Pinpoint the cell where the given text exists, returning its (X, Y) midpoint coordinate. 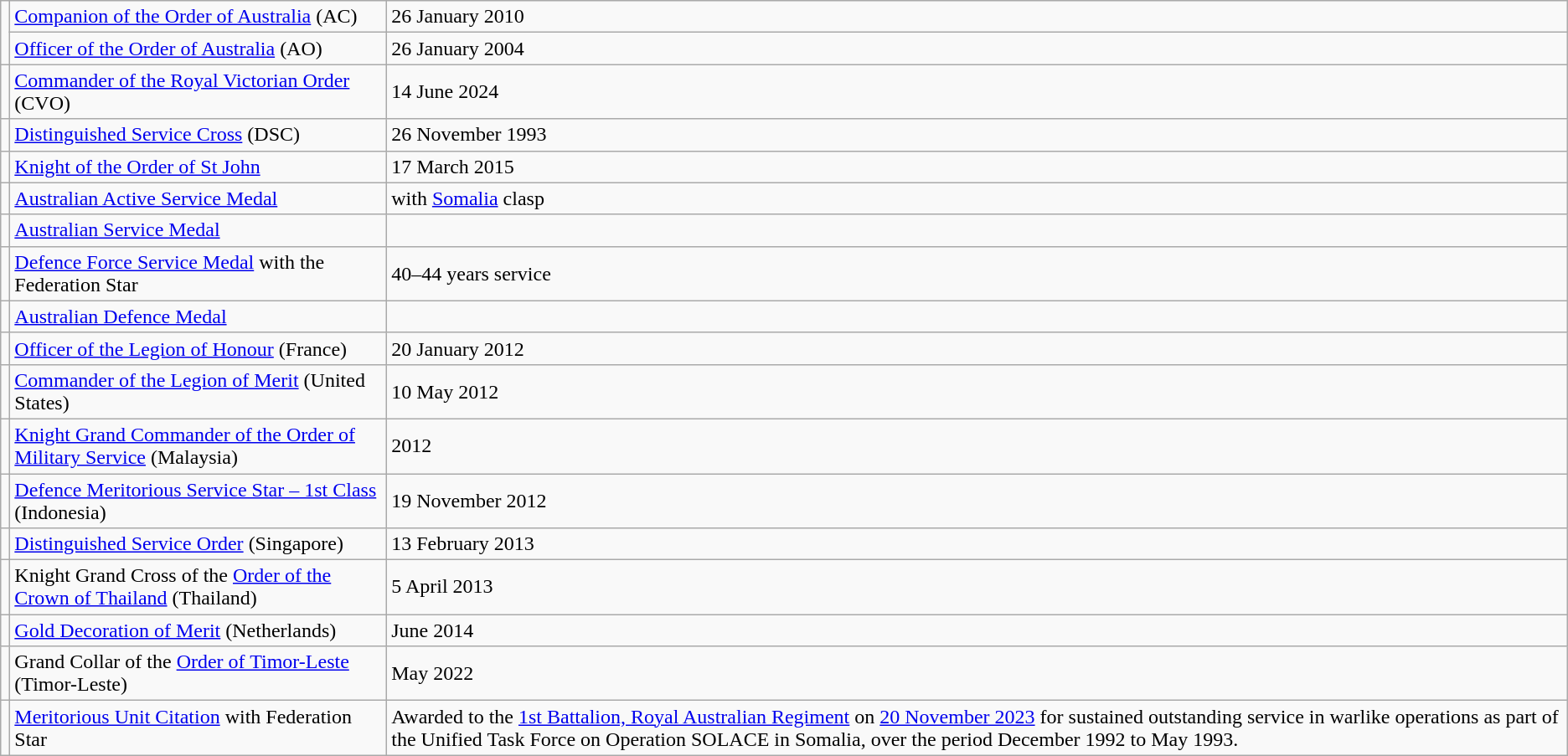
13 February 2013 (977, 544)
Companion of the Order of Australia (AC) (199, 17)
26 November 1993 (977, 135)
June 2014 (977, 630)
19 November 2012 (977, 501)
40–44 years service (977, 273)
10 May 2012 (977, 392)
14 June 2024 (977, 92)
Officer of the Legion of Honour (France) (199, 348)
Knight Grand Cross of the Order of the Crown of Thailand (Thailand) (199, 588)
May 2022 (977, 673)
Commander of the Legion of Merit (United States) (199, 392)
Distinguished Service Order (Singapore) (199, 544)
Commander of the Royal Victorian Order (CVO) (199, 92)
Knight Grand Commander of the Order of Military Service (Malaysia) (199, 445)
Gold Decoration of Merit (Netherlands) (199, 630)
Australian Service Medal (199, 230)
17 March 2015 (977, 167)
Australian Defence Medal (199, 316)
26 January 2004 (977, 49)
2012 (977, 445)
Knight of the Order of St John (199, 167)
Officer of the Order of Australia (AO) (199, 49)
with Somalia clasp (977, 198)
5 April 2013 (977, 588)
20 January 2012 (977, 348)
Grand Collar of the Order of Timor-Leste (Timor-Leste) (199, 673)
Defence Meritorious Service Star – 1st Class (Indonesia) (199, 501)
Meritorious Unit Citation with Federation Star (199, 728)
Distinguished Service Cross (DSC) (199, 135)
26 January 2010 (977, 17)
Defence Force Service Medal with the Federation Star (199, 273)
Australian Active Service Medal (199, 198)
